Return [x, y] of the center of cell containing provided text 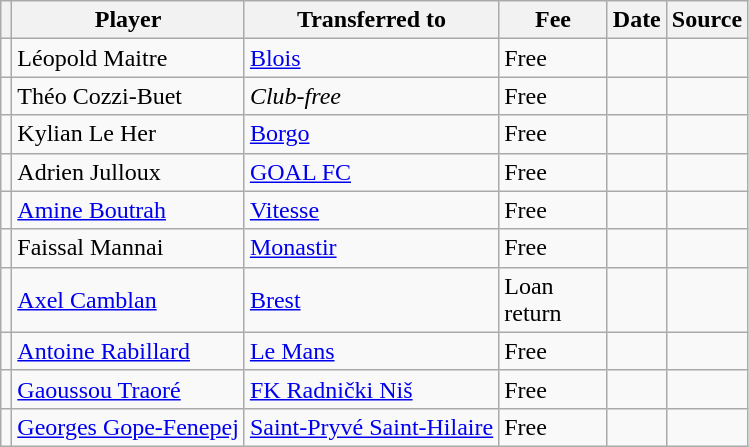
Source [706, 20]
Adrien Julloux [128, 172]
Axel Camblan [128, 300]
GOAL FC [371, 172]
Léopold Maitre [128, 58]
Date [636, 20]
Vitesse [371, 210]
FK Radnički Niš [371, 389]
Borgo [371, 134]
Kylian Le Her [128, 134]
Fee [554, 20]
Théo Cozzi-Buet [128, 96]
Amine Boutrah [128, 210]
Le Mans [371, 351]
Loan return [554, 300]
Georges Gope-Fenepej [128, 427]
Saint-Pryvé Saint-Hilaire [371, 427]
Monastir [371, 248]
Blois [371, 58]
Faissal Mannai [128, 248]
Player [128, 20]
Antoine Rabillard [128, 351]
Transferred to [371, 20]
Brest [371, 300]
Club-free [371, 96]
Gaoussou Traoré [128, 389]
